Return [X, Y] of the center of cell containing provided text 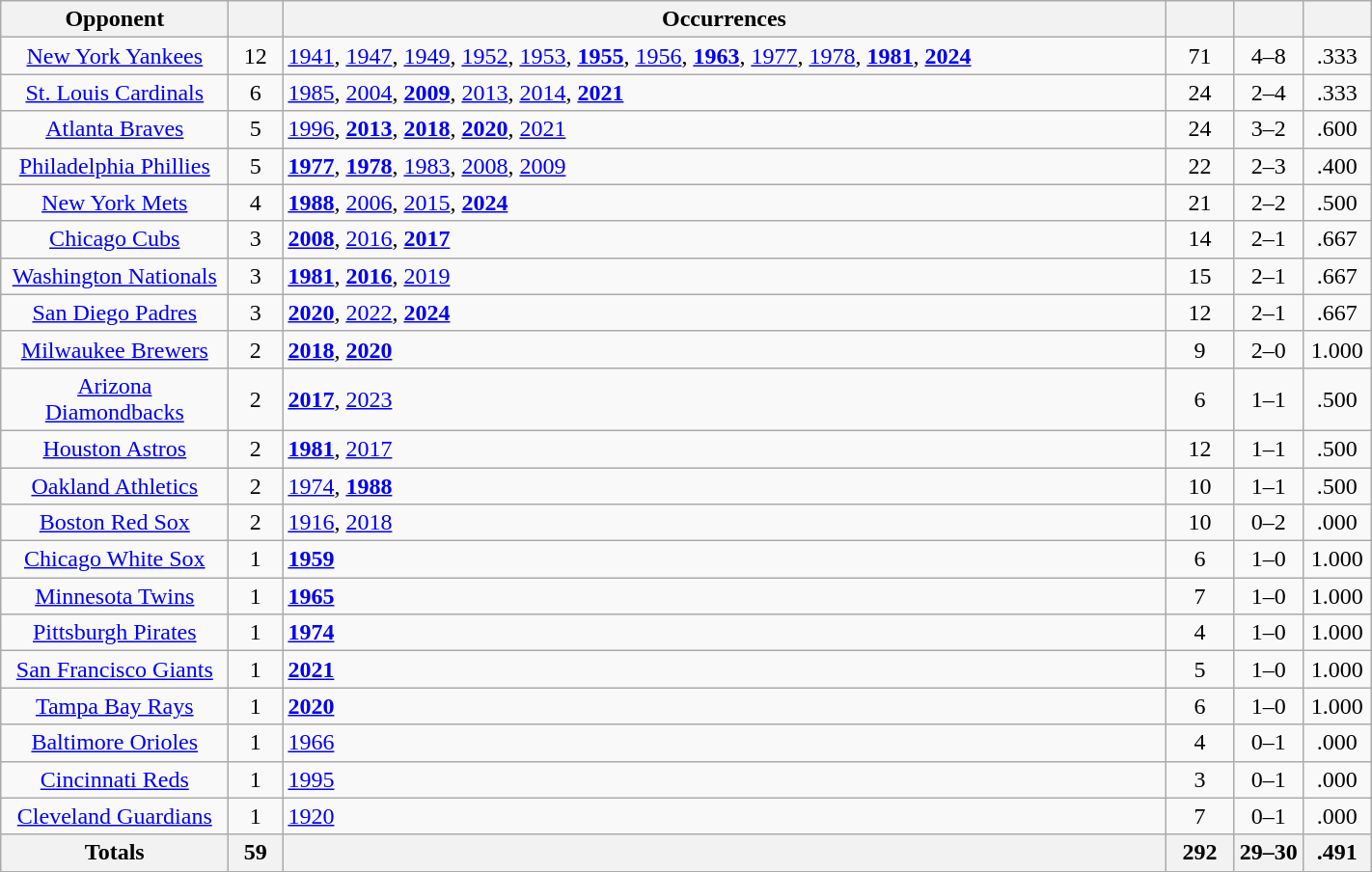
1916, 2018 [724, 523]
Arizona Diamondbacks [115, 399]
New York Yankees [115, 56]
1974 [724, 633]
Chicago Cubs [115, 239]
3–2 [1268, 129]
2–3 [1268, 166]
San Francisco Giants [115, 669]
St. Louis Cardinals [115, 93]
14 [1200, 239]
59 [256, 853]
.400 [1337, 166]
2018, 2020 [724, 349]
Milwaukee Brewers [115, 349]
1966 [724, 743]
15 [1200, 276]
1977, 1978, 1983, 2008, 2009 [724, 166]
Cincinnati Reds [115, 779]
21 [1200, 203]
1959 [724, 559]
29–30 [1268, 853]
.491 [1337, 853]
Philadelphia Phillies [115, 166]
292 [1200, 853]
New York Mets [115, 203]
Atlanta Braves [115, 129]
0–2 [1268, 523]
San Diego Padres [115, 313]
1974, 1988 [724, 485]
2008, 2016, 2017 [724, 239]
2–4 [1268, 93]
2020, 2022, 2024 [724, 313]
71 [1200, 56]
Occurrences [724, 19]
1965 [724, 596]
22 [1200, 166]
Totals [115, 853]
Washington Nationals [115, 276]
.600 [1337, 129]
Minnesota Twins [115, 596]
2017, 2023 [724, 399]
1995 [724, 779]
Opponent [115, 19]
1981, 2017 [724, 449]
1996, 2013, 2018, 2020, 2021 [724, 129]
Boston Red Sox [115, 523]
Houston Astros [115, 449]
1981, 2016, 2019 [724, 276]
1985, 2004, 2009, 2013, 2014, 2021 [724, 93]
Chicago White Sox [115, 559]
Oakland Athletics [115, 485]
Tampa Bay Rays [115, 706]
Cleveland Guardians [115, 816]
9 [1200, 349]
Baltimore Orioles [115, 743]
1941, 1947, 1949, 1952, 1953, 1955, 1956, 1963, 1977, 1978, 1981, 2024 [724, 56]
2020 [724, 706]
2021 [724, 669]
4–8 [1268, 56]
2–0 [1268, 349]
Pittsburgh Pirates [115, 633]
1920 [724, 816]
2–2 [1268, 203]
1988, 2006, 2015, 2024 [724, 203]
